Extract the (x, y) coordinate from the center of the cell holding the provided text.  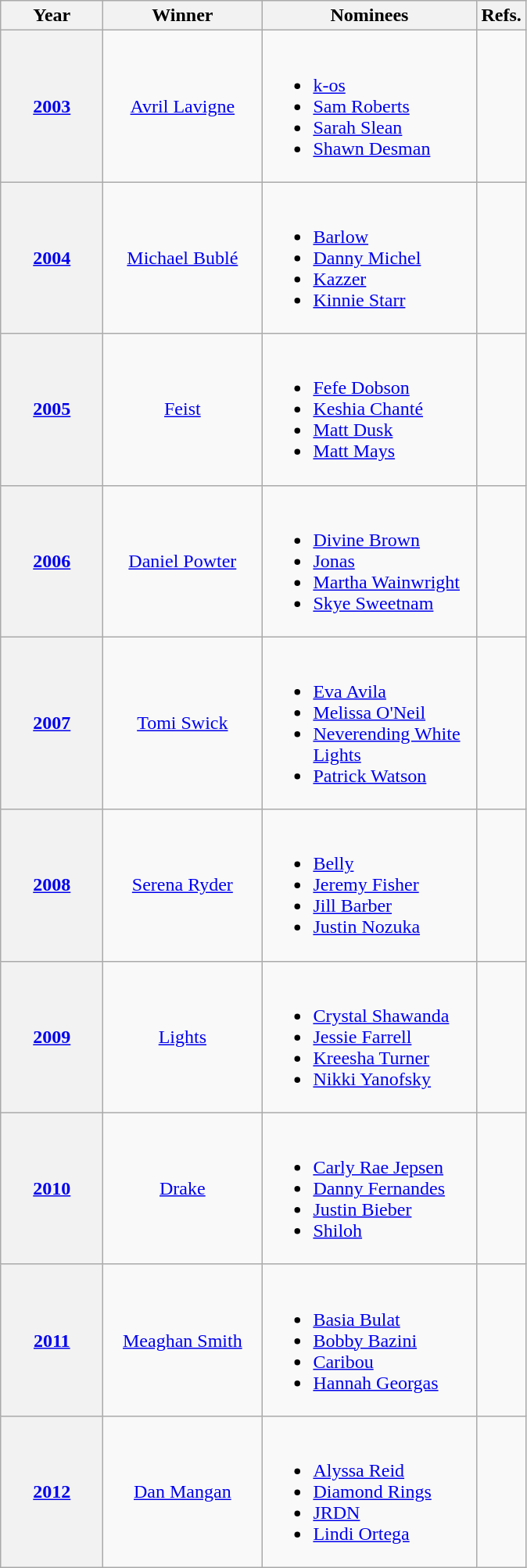
2005 (52, 409)
Drake (183, 1188)
2003 (52, 106)
Basia BulatBobby BaziniCaribouHannah Georgas (369, 1340)
Nominees (369, 16)
BellyJeremy FisherJill BarberJustin Nozuka (369, 885)
2008 (52, 885)
2011 (52, 1340)
Winner (183, 16)
Fefe DobsonKeshia ChantéMatt DuskMatt Mays (369, 409)
2010 (52, 1188)
Avril Lavigne (183, 106)
Crystal ShawandaJessie FarrellKreesha TurnerNikki Yanofsky (369, 1037)
Year (52, 16)
Alyssa ReidDiamond RingsJRDNLindi Ortega (369, 1491)
BarlowDanny MichelKazzerKinnie Starr (369, 258)
Feist (183, 409)
2004 (52, 258)
Lights (183, 1037)
Michael Bublé (183, 258)
Daniel Powter (183, 561)
Refs. (501, 16)
Carly Rae JepsenDanny FernandesJustin BieberShiloh (369, 1188)
Eva AvilaMelissa O'NeilNeverending White LightsPatrick Watson (369, 723)
2009 (52, 1037)
Dan Mangan (183, 1491)
Serena Ryder (183, 885)
Meaghan Smith (183, 1340)
2007 (52, 723)
k-osSam RobertsSarah SleanShawn Desman (369, 106)
2006 (52, 561)
2012 (52, 1491)
Tomi Swick (183, 723)
Divine BrownJonasMartha WainwrightSkye Sweetnam (369, 561)
